For the text-containing cell, return its midpoint in [X, Y] coordinate format. 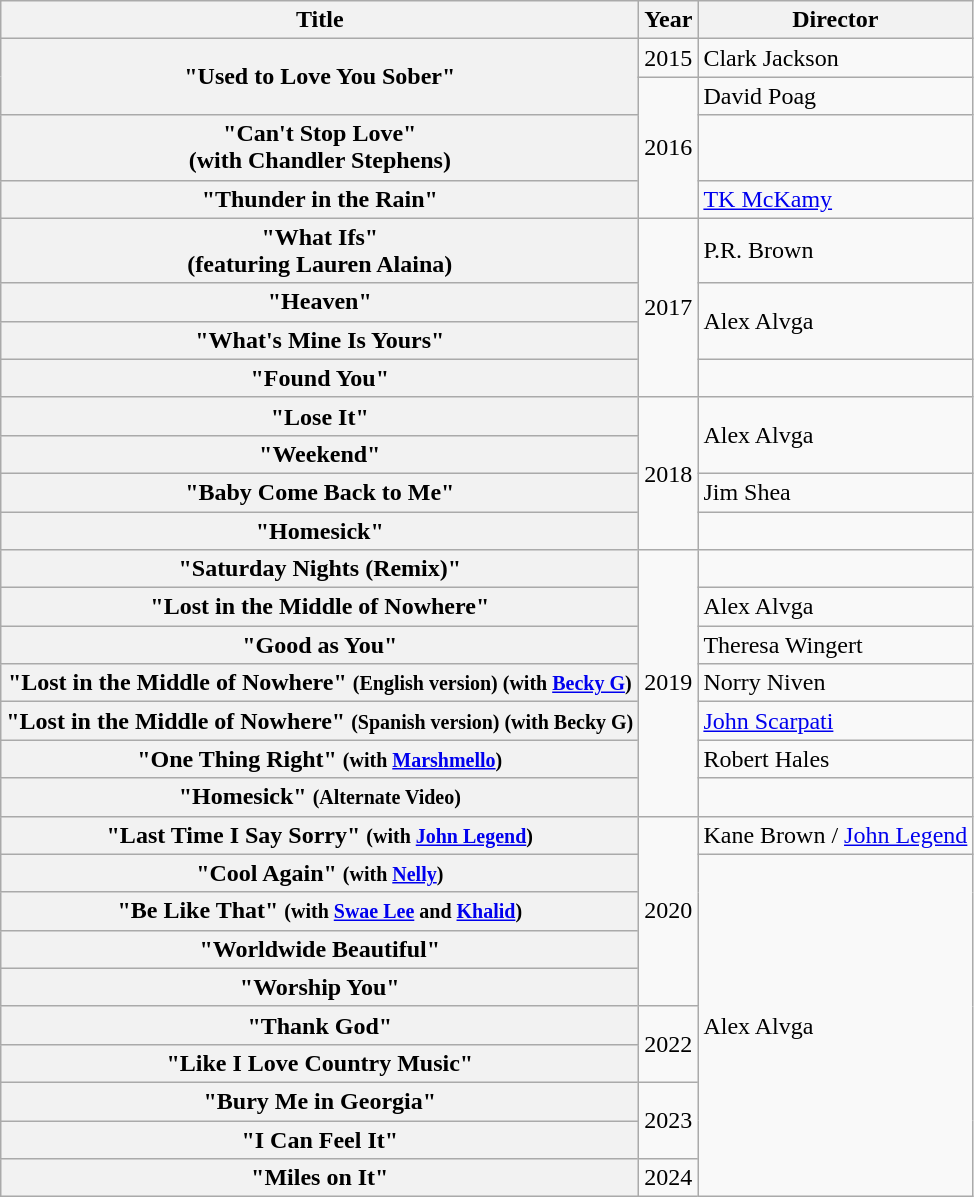
"I Can Feel It" [320, 1139]
2019 [668, 683]
Title [320, 20]
John Scarpati [836, 721]
"Bury Me in Georgia" [320, 1101]
P.R. Brown [836, 250]
Theresa Wingert [836, 645]
"Worship You" [320, 987]
David Poag [836, 96]
"Used to Love You Sober" [320, 77]
"Miles on It" [320, 1178]
"Homesick" [320, 531]
2024 [668, 1178]
2023 [668, 1120]
TK McKamy [836, 199]
"Heaven" [320, 302]
"Be Like That" (with Swae Lee and Khalid) [320, 911]
"Lost in the Middle of Nowhere" (English version) (with Becky G) [320, 683]
"Last Time I Say Sorry" (with John Legend) [320, 835]
2016 [668, 148]
Year [668, 20]
Director [836, 20]
"Baby Come Back to Me" [320, 492]
2018 [668, 473]
"Lose It" [320, 416]
"Like I Love Country Music" [320, 1063]
Robert Hales [836, 759]
"Cool Again" (with Nelly) [320, 873]
"Can't Stop Love"(with Chandler Stephens) [320, 148]
"One Thing Right" (with Marshmello) [320, 759]
"Thunder in the Rain" [320, 199]
2022 [668, 1044]
"Worldwide Beautiful" [320, 949]
"Weekend" [320, 454]
"Lost in the Middle of Nowhere" [320, 607]
2015 [668, 58]
2017 [668, 308]
Jim Shea [836, 492]
Kane Brown / John Legend [836, 835]
"Good as You" [320, 645]
"Found You" [320, 378]
"Saturday Nights (Remix)" [320, 569]
"What's Mine Is Yours" [320, 340]
Norry Niven [836, 683]
"Thank God" [320, 1025]
"Lost in the Middle of Nowhere" (Spanish version) (with Becky G) [320, 721]
2020 [668, 911]
"Homesick" (Alternate Video) [320, 797]
Clark Jackson [836, 58]
"What Ifs"(featuring Lauren Alaina) [320, 250]
